Pinpoint the cell where the given text exists, returning its (X, Y) midpoint coordinate. 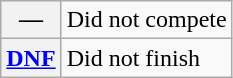
— (31, 20)
DNF (31, 58)
Did not finish (146, 58)
Did not compete (146, 20)
